For the text-containing cell, return its midpoint in [X, Y] coordinate format. 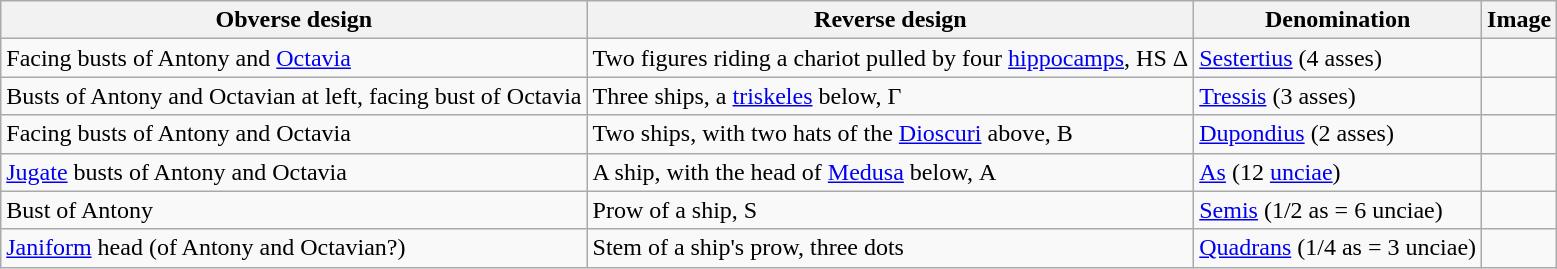
Reverse design [890, 20]
Sestertius (4 asses) [1338, 58]
Stem of a ship's prow, three dots [890, 248]
A ship, with the head of Medusa below, Α [890, 172]
Tressis (3 asses) [1338, 96]
Bust of Antony [294, 210]
Quadrans (1/4 as = 3 unciae) [1338, 248]
Obverse design [294, 20]
Dupondius (2 asses) [1338, 134]
Image [1520, 20]
Prow of a ship, S [890, 210]
As (12 unciae) [1338, 172]
Semis (1/2 as = 6 unciae) [1338, 210]
Denomination [1338, 20]
Janiform head (of Antony and Octavian?) [294, 248]
Busts of Antony and Octavian at left, facing bust of Octavia [294, 96]
Jugate busts of Antony and Octavia [294, 172]
Two figures riding a chariot pulled by four hippocamps, HS Δ [890, 58]
Three ships, a triskeles below, Γ [890, 96]
Two ships, with two hats of the Dioscuri above, Β [890, 134]
